Search for the cell housing the specified text and yield its [X, Y] center coordinate. 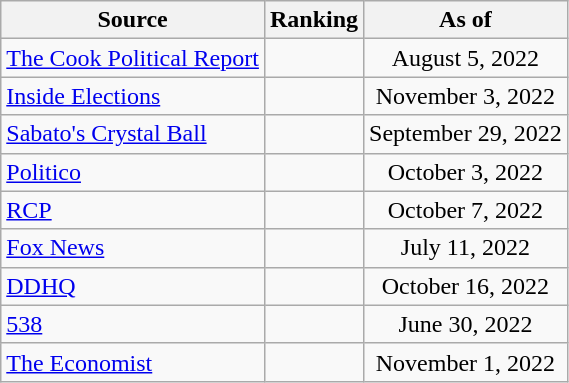
September 29, 2022 [466, 134]
Politico [133, 172]
The Cook Political Report [133, 58]
Fox News [133, 248]
November 1, 2022 [466, 362]
As of [466, 20]
October 16, 2022 [466, 286]
The Economist [133, 362]
Inside Elections [133, 96]
August 5, 2022 [466, 58]
Ranking [314, 20]
July 11, 2022 [466, 248]
November 3, 2022 [466, 96]
DDHQ [133, 286]
Sabato's Crystal Ball [133, 134]
October 3, 2022 [466, 172]
June 30, 2022 [466, 324]
RCP [133, 210]
October 7, 2022 [466, 210]
538 [133, 324]
Source [133, 20]
